Determine the (X, Y) coordinate at the center of the cell enclosing the given text.  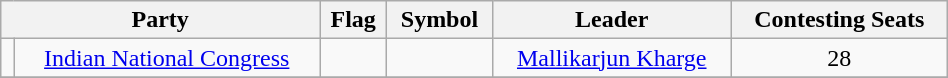
Symbol (440, 20)
Mallikarjun Kharge (612, 58)
28 (839, 58)
Leader (612, 20)
Party (160, 20)
Contesting Seats (839, 20)
Flag (354, 20)
Indian National Congress (167, 58)
